From the cell containing the given text, extract its center point as (X, Y) coordinate. 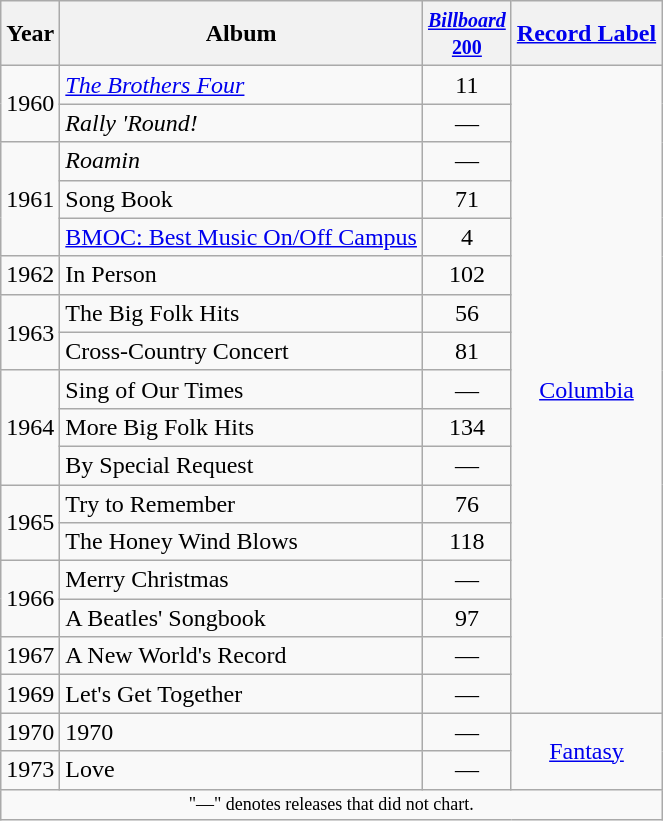
Columbia (586, 390)
1964 (30, 427)
1973 (30, 770)
118 (466, 542)
1960 (30, 104)
The Big Folk Hits (242, 313)
Let's Get Together (242, 694)
1962 (30, 275)
71 (466, 199)
97 (466, 618)
Year (30, 34)
Rally 'Round! (242, 123)
A New World's Record (242, 656)
76 (466, 503)
By Special Request (242, 465)
56 (466, 313)
Cross-Country Concert (242, 351)
Album (242, 34)
81 (466, 351)
Record Label (586, 34)
A Beatles' Songbook (242, 618)
1969 (30, 694)
Billboard 200 (466, 34)
1963 (30, 332)
11 (466, 85)
134 (466, 427)
"—" denotes releases that did not chart. (332, 804)
More Big Folk Hits (242, 427)
In Person (242, 275)
The Honey Wind Blows (242, 542)
Love (242, 770)
Fantasy (586, 751)
1965 (30, 522)
Song Book (242, 199)
Merry Christmas (242, 580)
1966 (30, 599)
BMOC: Best Music On/Off Campus (242, 237)
The Brothers Four (242, 85)
1967 (30, 656)
Sing of Our Times (242, 389)
Try to Remember (242, 503)
1961 (30, 199)
Roamin (242, 161)
4 (466, 237)
102 (466, 275)
